Find where the given text appears and provide that cell's center as [X, Y] coordinate. 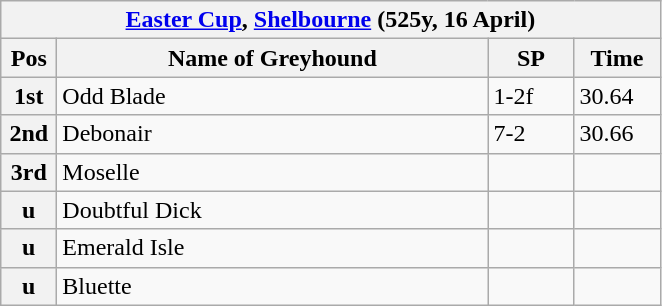
Moselle [272, 172]
Time [617, 58]
1-2f [531, 96]
Name of Greyhound [272, 58]
1st [29, 96]
2nd [29, 134]
Emerald Isle [272, 248]
7-2 [531, 134]
Doubtful Dick [272, 210]
30.66 [617, 134]
Pos [29, 58]
Easter Cup, Shelbourne (525y, 16 April) [330, 20]
SP [531, 58]
Debonair [272, 134]
Odd Blade [272, 96]
Bluette [272, 286]
3rd [29, 172]
30.64 [617, 96]
